For the text-containing cell, return its midpoint in (x, y) coordinate format. 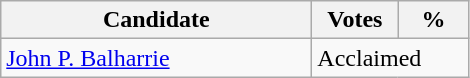
Candidate (156, 20)
% (434, 20)
John P. Balharrie (156, 58)
Votes (355, 20)
Acclaimed (390, 58)
